Locate the cell with the specified text and output its [x, y] center coordinate. 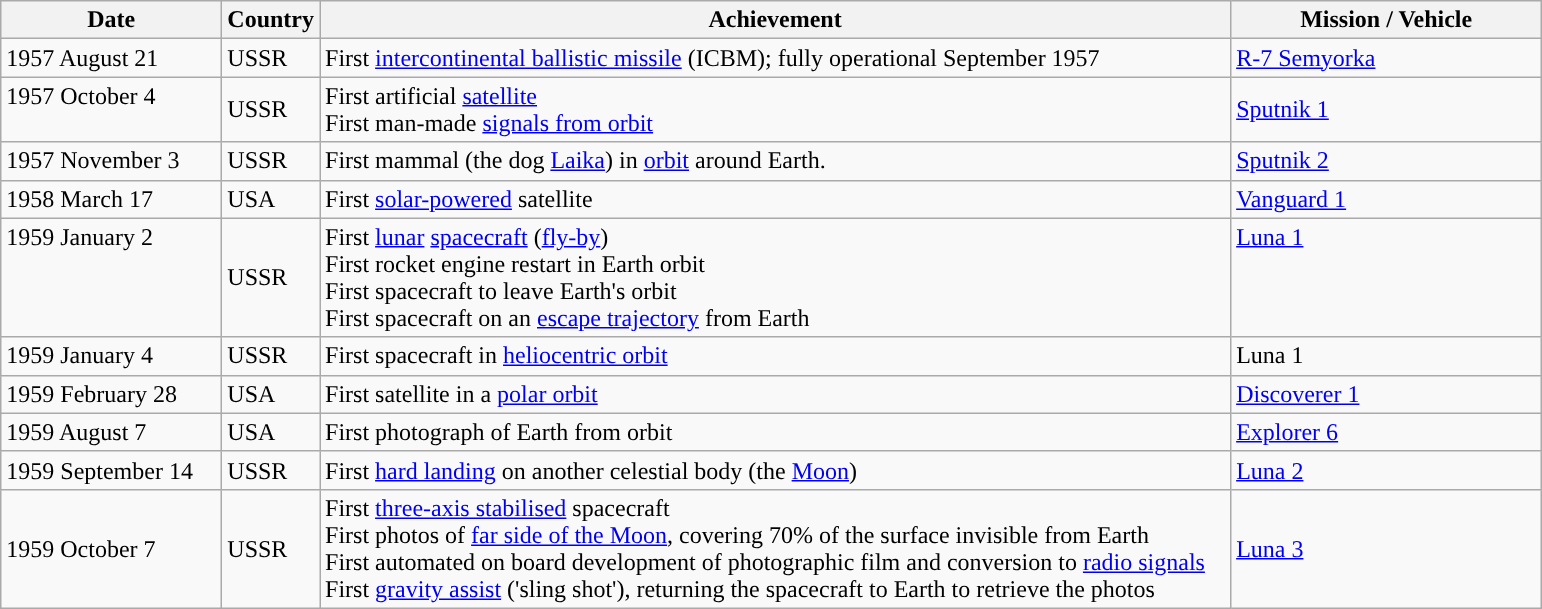
1958 March 17 [112, 199]
First solar-powered satellite [776, 199]
Vanguard 1 [1386, 199]
Luna 3 [1386, 548]
First intercontinental ballistic missile (ICBM); fully operational September 1957 [776, 58]
First mammal (the dog Laika) in orbit around Earth. [776, 161]
Explorer 6 [1386, 432]
Country [271, 20]
Discoverer 1 [1386, 394]
First spacecraft in heliocentric orbit [776, 356]
Sputnik 1 [1386, 110]
Sputnik 2 [1386, 161]
First photograph of Earth from orbit [776, 432]
Mission / Vehicle [1386, 20]
First satellite in a polar orbit [776, 394]
1959 October 7 [112, 548]
Date [112, 20]
1957 August 21 [112, 58]
1957 October 4 [112, 110]
Achievement [776, 20]
Luna 2 [1386, 470]
1957 November 3 [112, 161]
1959 January 2 [112, 278]
1959 September 14 [112, 470]
R-7 Semyorka [1386, 58]
1959 February 28 [112, 394]
First artificial satellite First man-made signals from orbit [776, 110]
First hard landing on another celestial body (the Moon) [776, 470]
1959 August 7 [112, 432]
1959 January 4 [112, 356]
